Extract the (X, Y) coordinate from the center of the cell holding the provided text.  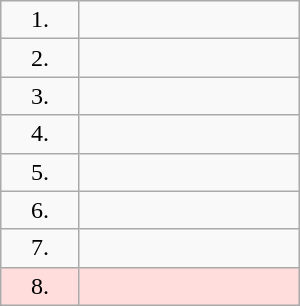
8. (40, 286)
1. (40, 20)
2. (40, 58)
6. (40, 210)
3. (40, 96)
5. (40, 172)
7. (40, 248)
4. (40, 134)
